For the text-containing cell, return its midpoint in (x, y) coordinate format. 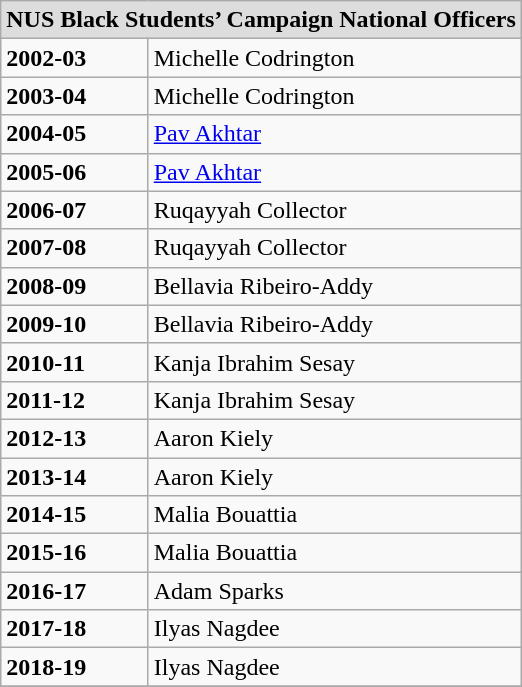
2007-08 (74, 248)
2002-03 (74, 58)
Adam Sparks (334, 591)
2003-04 (74, 96)
2006-07 (74, 210)
2004-05 (74, 134)
2008-09 (74, 286)
2009-10 (74, 324)
NUS Black Students’ Campaign National Officers (262, 20)
2018-19 (74, 667)
2017-18 (74, 629)
2005-06 (74, 172)
2012-13 (74, 438)
2014-15 (74, 515)
2010-11 (74, 362)
2015-16 (74, 553)
2013-14 (74, 477)
2016-17 (74, 591)
2011-12 (74, 400)
